Extract the (X, Y) coordinate from the center of the cell holding the provided text.  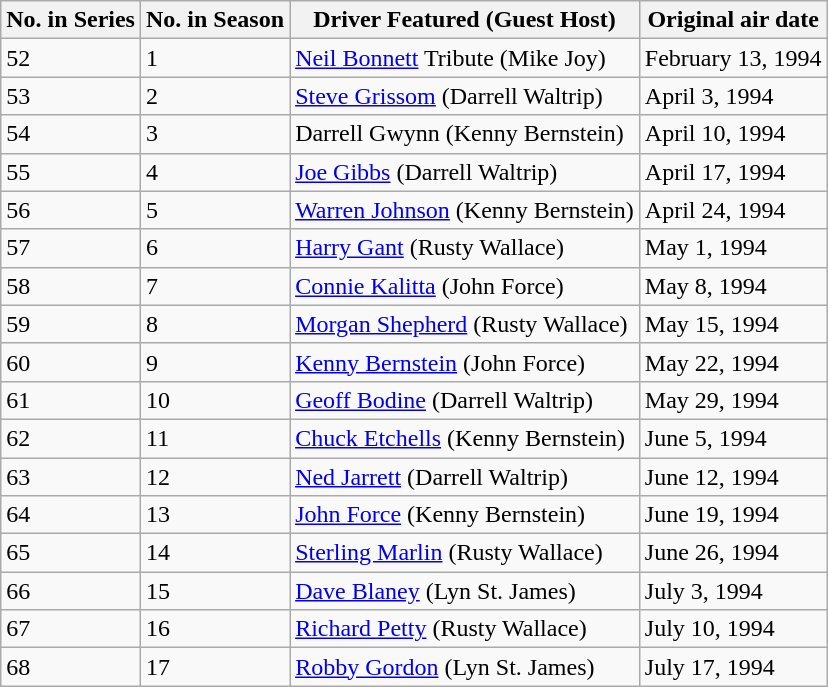
No. in Series (71, 20)
59 (71, 324)
61 (71, 400)
55 (71, 172)
63 (71, 477)
4 (214, 172)
May 8, 1994 (733, 286)
Driver Featured (Guest Host) (465, 20)
13 (214, 515)
Ned Jarrett (Darrell Waltrip) (465, 477)
May 22, 1994 (733, 362)
Dave Blaney (Lyn St. James) (465, 591)
Sterling Marlin (Rusty Wallace) (465, 553)
62 (71, 438)
1 (214, 58)
Connie Kalitta (John Force) (465, 286)
10 (214, 400)
April 24, 1994 (733, 210)
April 3, 1994 (733, 96)
Geoff Bodine (Darrell Waltrip) (465, 400)
56 (71, 210)
Neil Bonnett Tribute (Mike Joy) (465, 58)
Original air date (733, 20)
16 (214, 629)
53 (71, 96)
April 10, 1994 (733, 134)
66 (71, 591)
May 1, 1994 (733, 248)
57 (71, 248)
Steve Grissom (Darrell Waltrip) (465, 96)
9 (214, 362)
Chuck Etchells (Kenny Bernstein) (465, 438)
68 (71, 667)
Richard Petty (Rusty Wallace) (465, 629)
February 13, 1994 (733, 58)
15 (214, 591)
May 15, 1994 (733, 324)
12 (214, 477)
Joe Gibbs (Darrell Waltrip) (465, 172)
65 (71, 553)
11 (214, 438)
60 (71, 362)
6 (214, 248)
54 (71, 134)
July 17, 1994 (733, 667)
Kenny Bernstein (John Force) (465, 362)
58 (71, 286)
June 5, 1994 (733, 438)
Warren Johnson (Kenny Bernstein) (465, 210)
Harry Gant (Rusty Wallace) (465, 248)
July 3, 1994 (733, 591)
June 19, 1994 (733, 515)
May 29, 1994 (733, 400)
7 (214, 286)
Darrell Gwynn (Kenny Bernstein) (465, 134)
52 (71, 58)
5 (214, 210)
64 (71, 515)
July 10, 1994 (733, 629)
Robby Gordon (Lyn St. James) (465, 667)
17 (214, 667)
67 (71, 629)
14 (214, 553)
Morgan Shepherd (Rusty Wallace) (465, 324)
John Force (Kenny Bernstein) (465, 515)
3 (214, 134)
2 (214, 96)
8 (214, 324)
April 17, 1994 (733, 172)
June 12, 1994 (733, 477)
June 26, 1994 (733, 553)
No. in Season (214, 20)
